Locate the cell with the specified text and output its (x, y) center coordinate. 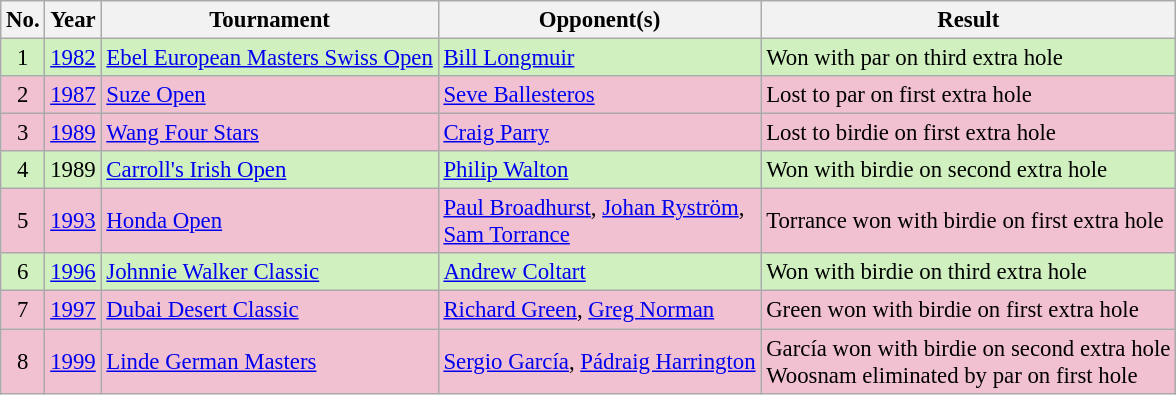
4 (23, 170)
Honda Open (270, 222)
No. (23, 20)
Paul Broadhurst, Johan Ryström, Sam Torrance (600, 222)
Green won with birdie on first extra hole (968, 310)
Linde German Masters (270, 362)
Won with birdie on third extra hole (968, 273)
Johnnie Walker Classic (270, 273)
Wang Four Stars (270, 133)
Year (73, 20)
Philip Walton (600, 170)
1 (23, 58)
Lost to birdie on first extra hole (968, 133)
1993 (73, 222)
1982 (73, 58)
Lost to par on first extra hole (968, 95)
1996 (73, 273)
1999 (73, 362)
Suze Open (270, 95)
8 (23, 362)
1987 (73, 95)
Andrew Coltart (600, 273)
1997 (73, 310)
7 (23, 310)
Opponent(s) (600, 20)
Ebel European Masters Swiss Open (270, 58)
Seve Ballesteros (600, 95)
Tournament (270, 20)
Dubai Desert Classic (270, 310)
3 (23, 133)
Sergio García, Pádraig Harrington (600, 362)
Carroll's Irish Open (270, 170)
Won with birdie on second extra hole (968, 170)
Torrance won with birdie on first extra hole (968, 222)
Bill Longmuir (600, 58)
Result (968, 20)
6 (23, 273)
Richard Green, Greg Norman (600, 310)
Craig Parry (600, 133)
Won with par on third extra hole (968, 58)
2 (23, 95)
García won with birdie on second extra holeWoosnam eliminated by par on first hole (968, 362)
5 (23, 222)
